Find where the given text appears and provide that cell's center as (X, Y) coordinate. 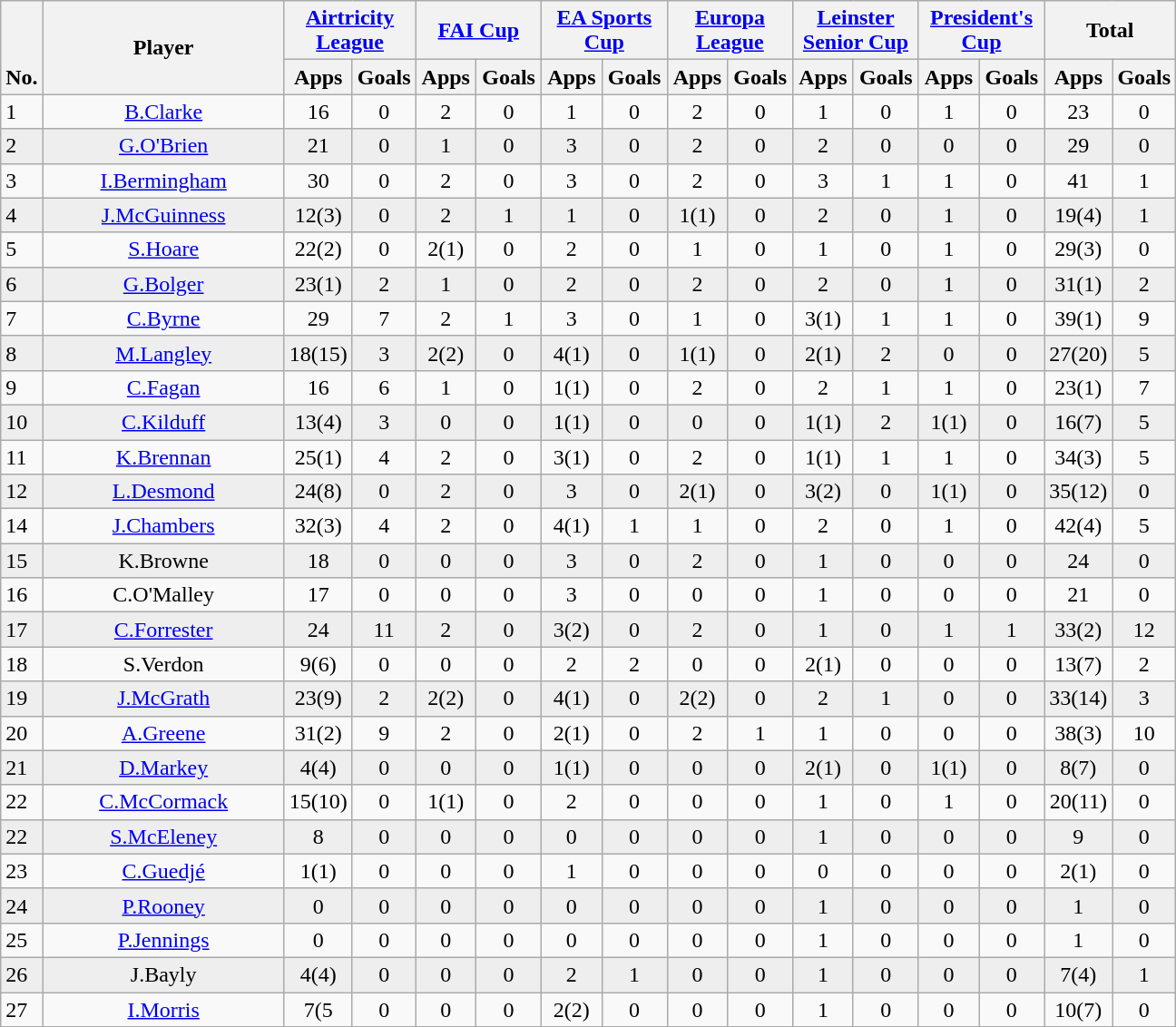
31(1) (1078, 284)
15(10) (318, 802)
C.Forrester (163, 630)
L.Desmond (163, 492)
D.Markey (163, 768)
12(3) (318, 215)
C.O'Malley (163, 595)
S.Verdon (163, 664)
7(5 (318, 1010)
C.McCormack (163, 802)
J.McGuinness (163, 215)
33(2) (1078, 630)
P.Rooney (163, 905)
K.Brennan (163, 456)
27(20) (1078, 353)
Player (163, 47)
K.Browne (163, 561)
25 (22, 940)
19(4) (1078, 215)
A.Greene (163, 733)
G.O'Brien (163, 146)
9(6) (318, 664)
39(1) (1078, 318)
41 (1078, 181)
C.Guedjé (163, 871)
J.Bayly (163, 974)
31(2) (318, 733)
34(3) (1078, 456)
8(7) (1078, 768)
30 (318, 181)
S.McEleney (163, 836)
J.McGrath (163, 699)
J.Chambers (163, 526)
No. (22, 47)
C.Byrne (163, 318)
35(12) (1078, 492)
I.Bermingham (163, 181)
B.Clarke (163, 112)
Europa League (730, 31)
20(11) (1078, 802)
13(4) (318, 422)
P.Jennings (163, 940)
S.Hoare (163, 249)
10(7) (1078, 1010)
FAI Cup (479, 31)
Leinster Senior Cup (857, 31)
15 (22, 561)
President's Cup (982, 31)
24(8) (318, 492)
G.Bolger (163, 284)
32(3) (318, 526)
Airtricity League (350, 31)
14 (22, 526)
Total (1111, 31)
26 (22, 974)
C.Fagan (163, 387)
23(9) (318, 699)
42(4) (1078, 526)
EA Sports Cup (604, 31)
33(14) (1078, 699)
20 (22, 733)
22(2) (318, 249)
38(3) (1078, 733)
13(7) (1078, 664)
29(3) (1078, 249)
7(4) (1078, 974)
I.Morris (163, 1010)
27 (22, 1010)
16(7) (1078, 422)
19 (22, 699)
18(15) (318, 353)
M.Langley (163, 353)
C.Kilduff (163, 422)
25(1) (318, 456)
